Capture the cell that displays the provided text and extract its [X, Y] central coordinate. 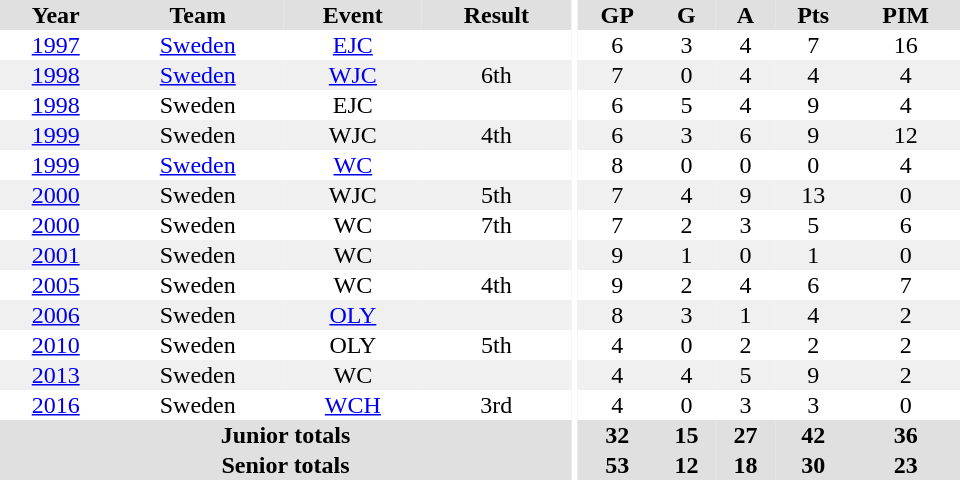
1997 [56, 45]
2013 [56, 375]
PIM [906, 15]
2005 [56, 285]
13 [813, 195]
G [686, 15]
7th [496, 225]
36 [906, 435]
53 [618, 465]
Senior totals [286, 465]
Year [56, 15]
Event [353, 15]
2006 [56, 315]
A [746, 15]
2016 [56, 405]
6th [496, 75]
Result [496, 15]
GP [618, 15]
42 [813, 435]
15 [686, 435]
27 [746, 435]
WCH [353, 405]
Junior totals [286, 435]
30 [813, 465]
Team [198, 15]
23 [906, 465]
18 [746, 465]
3rd [496, 405]
2010 [56, 345]
32 [618, 435]
Pts [813, 15]
2001 [56, 255]
16 [906, 45]
